Provide the (x, y) coordinate of the cell's center where the given text is located.  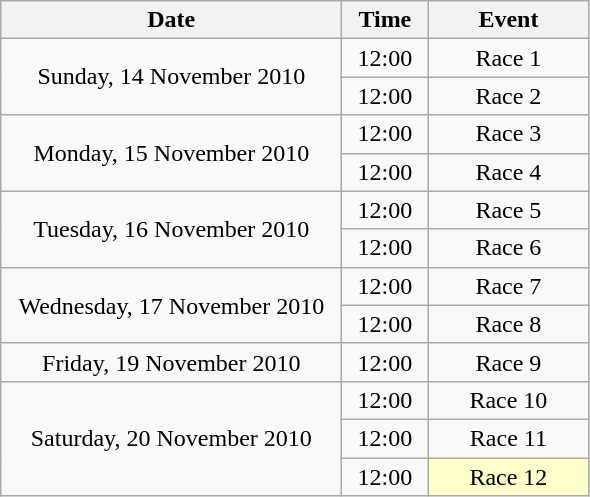
Wednesday, 17 November 2010 (172, 305)
Race 11 (508, 438)
Race 8 (508, 324)
Saturday, 20 November 2010 (172, 438)
Race 9 (508, 362)
Time (385, 20)
Tuesday, 16 November 2010 (172, 229)
Race 6 (508, 248)
Monday, 15 November 2010 (172, 153)
Sunday, 14 November 2010 (172, 77)
Race 5 (508, 210)
Event (508, 20)
Friday, 19 November 2010 (172, 362)
Race 12 (508, 477)
Race 4 (508, 172)
Race 2 (508, 96)
Race 1 (508, 58)
Date (172, 20)
Race 7 (508, 286)
Race 3 (508, 134)
Race 10 (508, 400)
